Output the (x, y) coordinate of the center of the cell containing the given text.  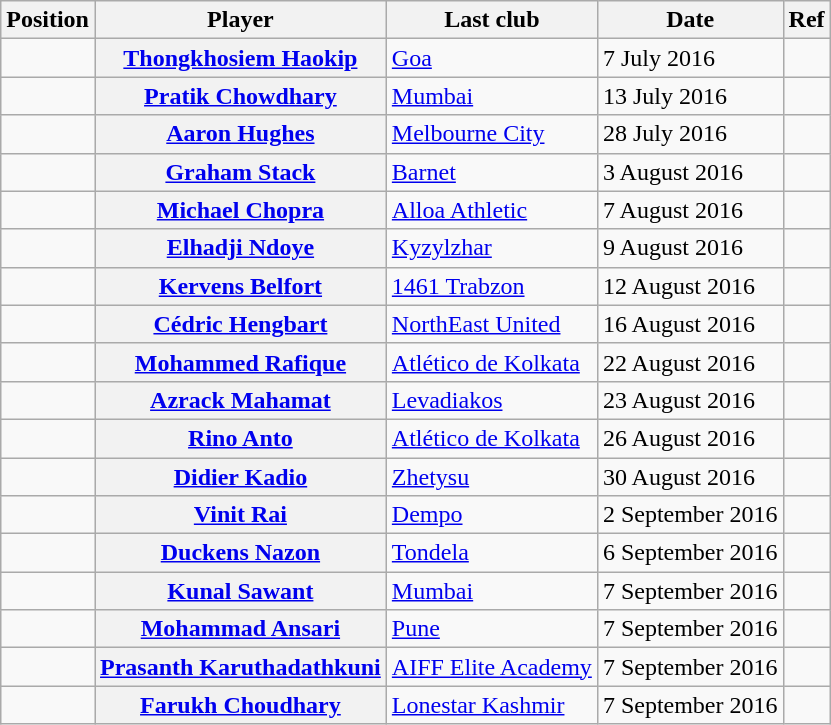
Graham Stack (240, 172)
9 August 2016 (690, 248)
Mohammad Ansari (240, 629)
Duckens Nazon (240, 553)
Thongkhosiem Haokip (240, 58)
Kunal Sawant (240, 591)
Prasanth Karuthadathkuni (240, 667)
Pune (492, 629)
Position (48, 20)
Kervens Belfort (240, 286)
Barnet (492, 172)
7 August 2016 (690, 210)
Kyzylzhar (492, 248)
13 July 2016 (690, 96)
26 August 2016 (690, 438)
6 September 2016 (690, 553)
12 August 2016 (690, 286)
Levadiakos (492, 400)
30 August 2016 (690, 477)
3 August 2016 (690, 172)
28 July 2016 (690, 134)
Melbourne City (492, 134)
16 August 2016 (690, 324)
2 September 2016 (690, 515)
22 August 2016 (690, 362)
Vinit Rai (240, 515)
Ref (806, 20)
Date (690, 20)
Tondela (492, 553)
Farukh Choudhary (240, 705)
Pratik Chowdhary (240, 96)
23 August 2016 (690, 400)
Azrack Mahamat (240, 400)
7 July 2016 (690, 58)
Dempo (492, 515)
Alloa Athletic (492, 210)
Didier Kadio (240, 477)
Zhetysu (492, 477)
Last club (492, 20)
AIFF Elite Academy (492, 667)
Rino Anto (240, 438)
Cédric Hengbart (240, 324)
Lonestar Kashmir (492, 705)
Mohammed Rafique (240, 362)
Goa (492, 58)
NorthEast United (492, 324)
Player (240, 20)
1461 Trabzon (492, 286)
Elhadji Ndoye (240, 248)
Aaron Hughes (240, 134)
Michael Chopra (240, 210)
